Locate the cell with the specified text and output its [X, Y] center coordinate. 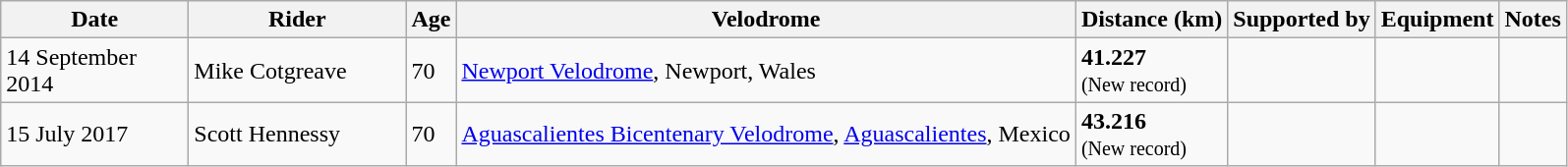
Velodrome [766, 20]
Scott Hennessy [297, 134]
41.227(New record) [1151, 71]
Rider [297, 20]
Mike Cotgreave [297, 71]
Aguascalientes Bicentenary Velodrome, Aguascalientes, Mexico [766, 134]
43.216(New record) [1151, 134]
Notes [1533, 20]
Age [431, 20]
Newport Velodrome, Newport, Wales [766, 71]
Equipment [1437, 20]
14 September 2014 [94, 71]
Date [94, 20]
Distance (km) [1151, 20]
15 July 2017 [94, 134]
Supported by [1302, 20]
